Locate the cell with the specified text and output its [x, y] center coordinate. 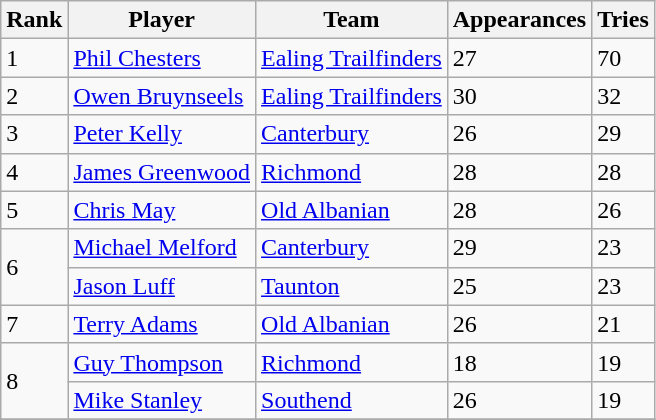
18 [519, 362]
Guy Thompson [162, 362]
Tries [624, 20]
Michael Melford [162, 248]
Owen Bruynseels [162, 96]
25 [519, 286]
Terry Adams [162, 324]
Peter Kelly [162, 134]
Rank [34, 20]
Player [162, 20]
1 [34, 58]
Team [352, 20]
27 [519, 58]
Appearances [519, 20]
4 [34, 172]
6 [34, 267]
5 [34, 210]
Taunton [352, 286]
8 [34, 381]
30 [519, 96]
32 [624, 96]
Phil Chesters [162, 58]
Mike Stanley [162, 400]
21 [624, 324]
7 [34, 324]
Jason Luff [162, 286]
James Greenwood [162, 172]
70 [624, 58]
3 [34, 134]
2 [34, 96]
Chris May [162, 210]
Southend [352, 400]
